Search for the cell housing the specified text and yield its (x, y) center coordinate. 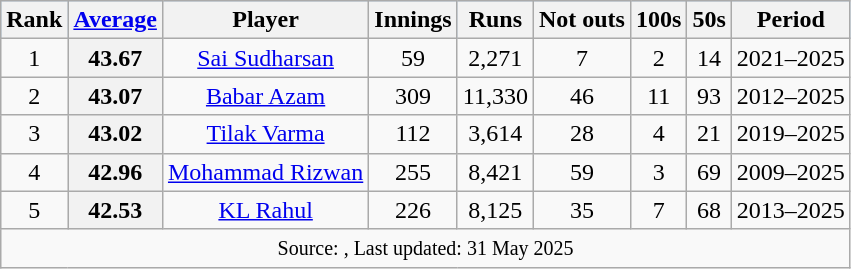
Babar Azam (265, 96)
309 (413, 96)
KL Rahul (265, 210)
42.96 (116, 172)
Average (116, 20)
Tilak Varma (265, 134)
226 (413, 210)
Source: , Last updated: 31 May 2025 (426, 248)
Player (265, 20)
21 (709, 134)
Mohammad Rizwan (265, 172)
46 (582, 96)
Runs (495, 20)
93 (709, 96)
11 (658, 96)
69 (709, 172)
35 (582, 210)
11,330 (495, 96)
8,421 (495, 172)
Rank (34, 20)
43.02 (116, 134)
1 (34, 58)
2012–2025 (790, 96)
2013–2025 (790, 210)
3,614 (495, 134)
68 (709, 210)
28 (582, 134)
2009–2025 (790, 172)
Innings (413, 20)
14 (709, 58)
2019–2025 (790, 134)
50s (709, 20)
42.53 (116, 210)
Period (790, 20)
255 (413, 172)
5 (34, 210)
8,125 (495, 210)
43.07 (116, 96)
Sai Sudharsan (265, 58)
2,271 (495, 58)
112 (413, 134)
100s (658, 20)
Not outs (582, 20)
2021–2025 (790, 58)
43.67 (116, 58)
